Pinpoint the cell where the given text exists, returning its (X, Y) midpoint coordinate. 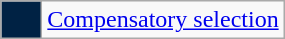
Compensatory selection (163, 20)
